From the cell containing the given text, extract its center point as [X, Y] coordinate. 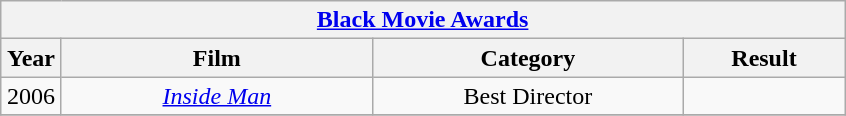
Best Director [528, 96]
Year [32, 58]
2006 [32, 96]
Result [764, 58]
Inside Man [216, 96]
Black Movie Awards [423, 20]
Category [528, 58]
Film [216, 58]
